Search for the cell housing the specified text and yield its [X, Y] center coordinate. 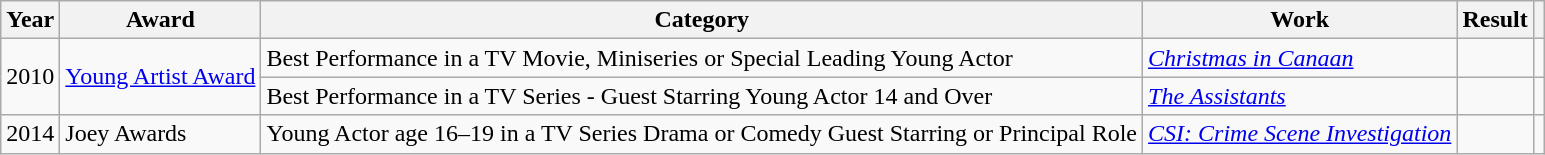
Young Artist Award [160, 77]
Work [1300, 20]
Award [160, 20]
Result [1495, 20]
2014 [30, 134]
CSI: Crime Scene Investigation [1300, 134]
Year [30, 20]
Category [702, 20]
Joey Awards [160, 134]
2010 [30, 77]
Best Performance in a TV Movie, Miniseries or Special Leading Young Actor [702, 58]
Best Performance in a TV Series - Guest Starring Young Actor 14 and Over [702, 96]
Young Actor age 16–19 in a TV Series Drama or Comedy Guest Starring or Principal Role [702, 134]
Christmas in Canaan [1300, 58]
The Assistants [1300, 96]
